Search for the cell housing the specified text and yield its (x, y) center coordinate. 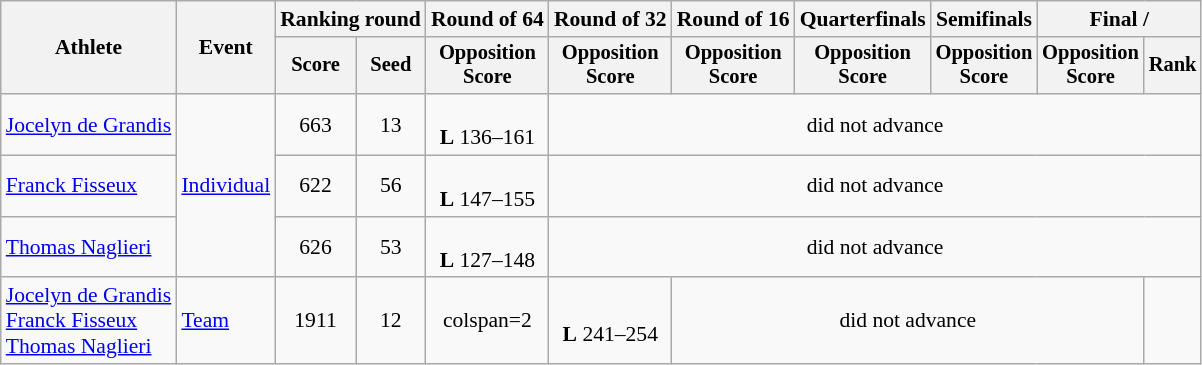
Score (316, 66)
13 (391, 124)
L 241–254 (610, 322)
Jocelyn de Grandis (89, 124)
Semifinals (984, 19)
Event (226, 48)
622 (316, 186)
53 (391, 248)
Round of 16 (734, 19)
56 (391, 186)
Franck Fisseux (89, 186)
Final / (1119, 19)
Round of 64 (488, 19)
626 (316, 248)
Seed (391, 66)
Individual (226, 186)
L 147–155 (488, 186)
Quarterfinals (863, 19)
colspan=2 (488, 322)
L 136–161 (488, 124)
663 (316, 124)
Round of 32 (610, 19)
Rank (1173, 66)
Team (226, 322)
12 (391, 322)
Thomas Naglieri (89, 248)
Athlete (89, 48)
Jocelyn de GrandisFranck FisseuxThomas Naglieri (89, 322)
1911 (316, 322)
Ranking round (350, 19)
L 127–148 (488, 248)
